For the text-containing cell, return its midpoint in [x, y] coordinate format. 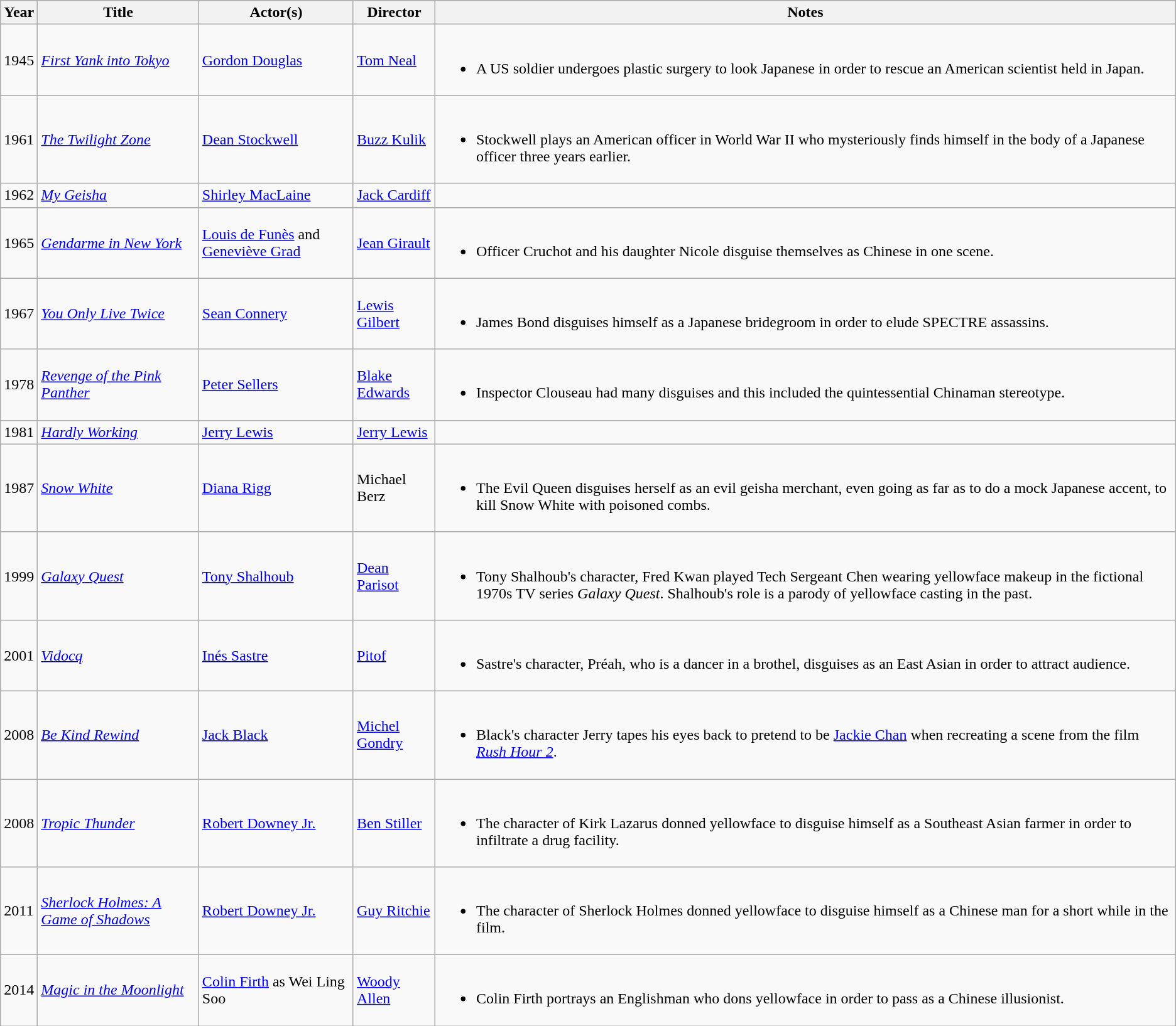
Blake Edwards [394, 384]
1945 [19, 60]
Woody Allen [394, 991]
Officer Cruchot and his daughter Nicole disguise themselves as Chinese in one scene. [805, 242]
Hardly Working [118, 432]
James Bond disguises himself as a Japanese bridegroom in order to elude SPECTRE assassins. [805, 314]
Pitof [394, 656]
Colin Firth as Wei Ling Soo [276, 991]
1967 [19, 314]
Sastre's character, Préah, who is a dancer in a brothel, disguises as an East Asian in order to attract audience. [805, 656]
The Twilight Zone [118, 139]
Jack Cardiff [394, 195]
You Only Live Twice [118, 314]
Lewis Gilbert [394, 314]
Black's character Jerry tapes his eyes back to pretend to be Jackie Chan when recreating a scene from the film Rush Hour 2. [805, 735]
Title [118, 13]
Tom Neal [394, 60]
Ben Stiller [394, 823]
2014 [19, 991]
Jean Girault [394, 242]
Revenge of the Pink Panther [118, 384]
Tony Shalhoub [276, 576]
Notes [805, 13]
Michael Berz [394, 488]
Sean Connery [276, 314]
1962 [19, 195]
Year [19, 13]
Gendarme in New York [118, 242]
1978 [19, 384]
Stockwell plays an American officer in World War II who mysteriously finds himself in the body of a Japanese officer three years earlier. [805, 139]
First Yank into Tokyo [118, 60]
Actor(s) [276, 13]
Jack Black [276, 735]
Diana Rigg [276, 488]
1961 [19, 139]
Vidocq [118, 656]
Snow White [118, 488]
Dean Parisot [394, 576]
1987 [19, 488]
1965 [19, 242]
2001 [19, 656]
Dean Stockwell [276, 139]
Tropic Thunder [118, 823]
Shirley MacLaine [276, 195]
1999 [19, 576]
Inés Sastre [276, 656]
My Geisha [118, 195]
The character of Kirk Lazarus donned yellowface to disguise himself as a Southeast Asian farmer in order to infiltrate a drug facility. [805, 823]
Buzz Kulik [394, 139]
Peter Sellers [276, 384]
Magic in the Moonlight [118, 991]
Guy Ritchie [394, 911]
Be Kind Rewind [118, 735]
Director [394, 13]
Gordon Douglas [276, 60]
A US soldier undergoes plastic surgery to look Japanese in order to rescue an American scientist held in Japan. [805, 60]
Louis de Funès and Geneviève Grad [276, 242]
Sherlock Holmes: A Game of Shadows [118, 911]
Colin Firth portrays an Englishman who dons yellowface in order to pass as a Chinese illusionist. [805, 991]
Galaxy Quest [118, 576]
Michel Gondry [394, 735]
The character of Sherlock Holmes donned yellowface to disguise himself as a Chinese man for a short while in the film. [805, 911]
1981 [19, 432]
Inspector Clouseau had many disguises and this included the quintessential Chinaman stereotype. [805, 384]
2011 [19, 911]
